Extract the (x, y) coordinate from the center of the cell holding the provided text.  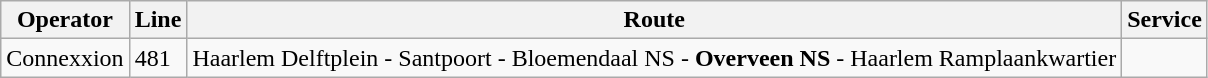
481 (158, 58)
Route (654, 20)
Haarlem Delftplein - Santpoort - Bloemendaal NS - Overveen NS - Haarlem Ramplaankwartier (654, 58)
Line (158, 20)
Operator (65, 20)
Connexxion (65, 58)
Service (1165, 20)
